Detect which cell encompasses the target text, then output its (x, y) center coordinate. 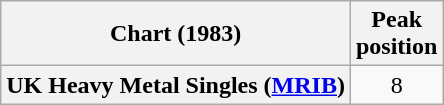
8 (396, 85)
Peakposition (396, 34)
UK Heavy Metal Singles (MRIB) (176, 85)
Chart (1983) (176, 34)
